For the text-containing cell, return its midpoint in (X, Y) coordinate format. 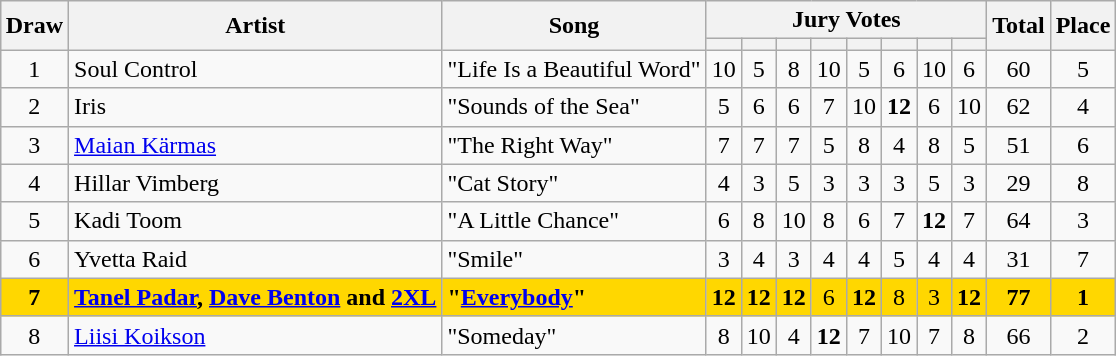
Yvetta Raid (256, 259)
"The Right Way" (574, 145)
Jury Votes (846, 20)
Hillar Vimberg (256, 183)
"Life Is a Beautiful Word" (574, 69)
"Smile" (574, 259)
62 (1019, 107)
Artist (256, 26)
Maian Kärmas (256, 145)
Total (1019, 26)
Tanel Padar, Dave Benton and 2XL (256, 297)
Song (574, 26)
Draw (34, 26)
Kadi Toom (256, 221)
"Everybody" (574, 297)
60 (1019, 69)
Soul Control (256, 69)
Place (1083, 26)
77 (1019, 297)
31 (1019, 259)
"Cat Story" (574, 183)
Liisi Koikson (256, 335)
66 (1019, 335)
51 (1019, 145)
"A Little Chance" (574, 221)
29 (1019, 183)
64 (1019, 221)
Iris (256, 107)
"Someday" (574, 335)
"Sounds of the Sea" (574, 107)
